Extract the (x, y) coordinate from the center of the cell holding the provided text.  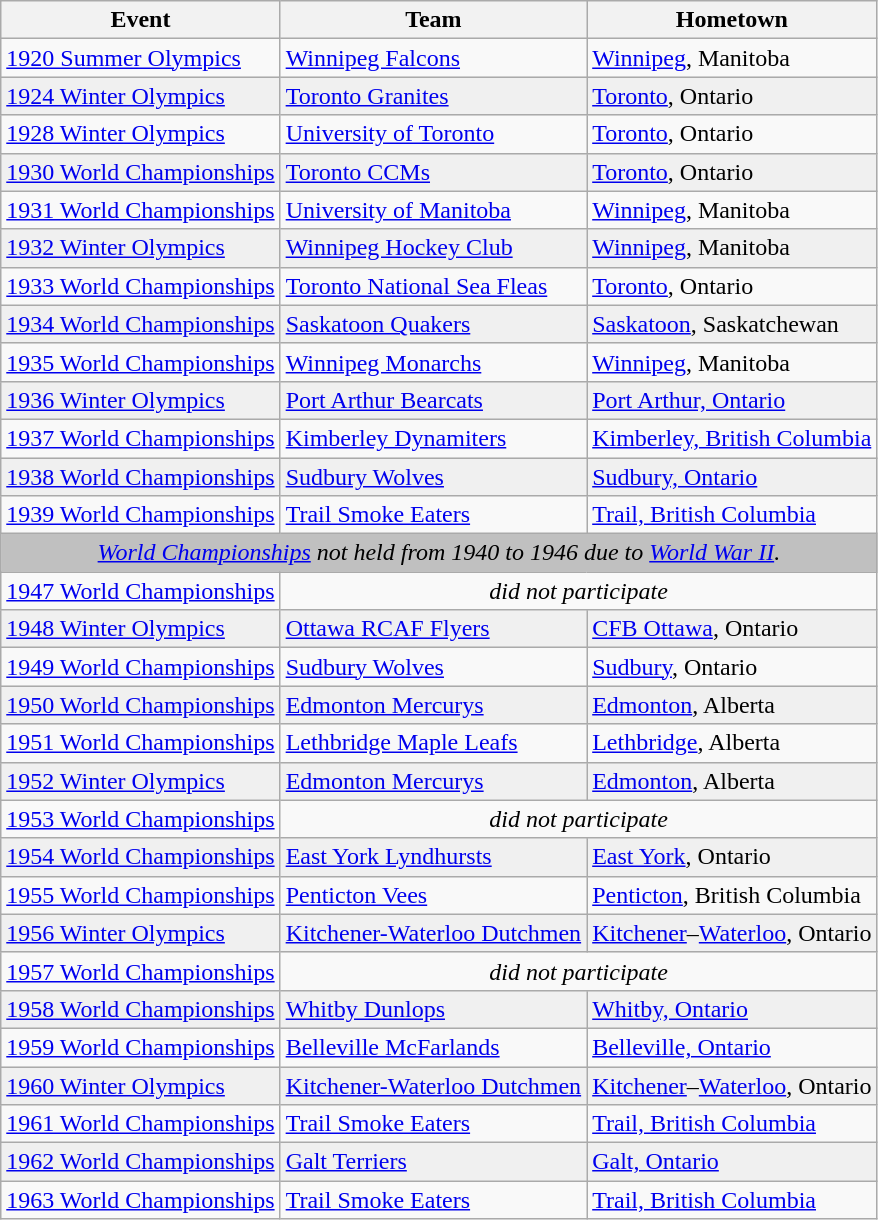
CFB Ottawa, Ontario (732, 629)
Toronto Granites (434, 96)
Saskatoon, Saskatchewan (732, 324)
1931 World Championships (140, 210)
Winnipeg Falcons (434, 58)
East York, Ontario (732, 857)
Galt Terriers (434, 1162)
1938 World Championships (140, 477)
Lethbridge Maple Leafs (434, 743)
1937 World Championships (140, 438)
Winnipeg Hockey Club (434, 248)
Whitby Dunlops (434, 1009)
1932 Winter Olympics (140, 248)
1947 World Championships (140, 591)
1920 Summer Olympics (140, 58)
Ottawa RCAF Flyers (434, 629)
1950 World Championships (140, 705)
1961 World Championships (140, 1124)
1956 Winter Olympics (140, 933)
Galt, Ontario (732, 1162)
1955 World Championships (140, 895)
1928 Winter Olympics (140, 134)
1935 World Championships (140, 362)
1963 World Championships (140, 1200)
1949 World Championships (140, 667)
1948 Winter Olympics (140, 629)
Toronto National Sea Fleas (434, 286)
University of Toronto (434, 134)
1954 World Championships (140, 857)
1934 World Championships (140, 324)
1924 Winter Olympics (140, 96)
1952 Winter Olympics (140, 781)
Port Arthur Bearcats (434, 400)
Lethbridge, Alberta (732, 743)
Toronto CCMs (434, 172)
Kimberley Dynamiters (434, 438)
Penticton, British Columbia (732, 895)
Winnipeg Monarchs (434, 362)
Kimberley, British Columbia (732, 438)
1939 World Championships (140, 515)
1962 World Championships (140, 1162)
World Championships not held from 1940 to 1946 due to World War II. (439, 553)
Port Arthur, Ontario (732, 400)
Saskatoon Quakers (434, 324)
Hometown (732, 20)
1953 World Championships (140, 819)
1951 World Championships (140, 743)
1960 Winter Olympics (140, 1085)
Whitby, Ontario (732, 1009)
1933 World Championships (140, 286)
East York Lyndhursts (434, 857)
Belleville, Ontario (732, 1047)
1959 World Championships (140, 1047)
1958 World Championships (140, 1009)
Belleville McFarlands (434, 1047)
University of Manitoba (434, 210)
1957 World Championships (140, 971)
1930 World Championships (140, 172)
Penticton Vees (434, 895)
Event (140, 20)
Team (434, 20)
1936 Winter Olympics (140, 400)
